Determine the [X, Y] coordinate at the center of the cell enclosing the given text.  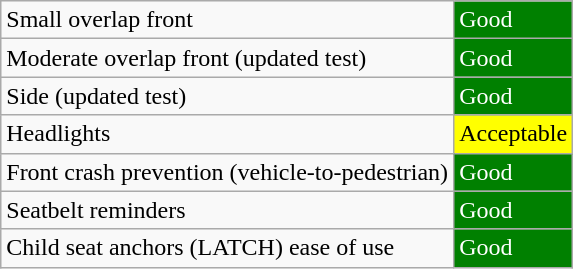
Small overlap front [228, 20]
Front crash prevention (vehicle-to-pedestrian) [228, 172]
Side (updated test) [228, 96]
Child seat anchors (LATCH) ease of use [228, 248]
Headlights [228, 134]
Seatbelt reminders [228, 210]
Moderate overlap front (updated test) [228, 58]
Acceptable [514, 134]
